Search for the cell housing the specified text and yield its (X, Y) center coordinate. 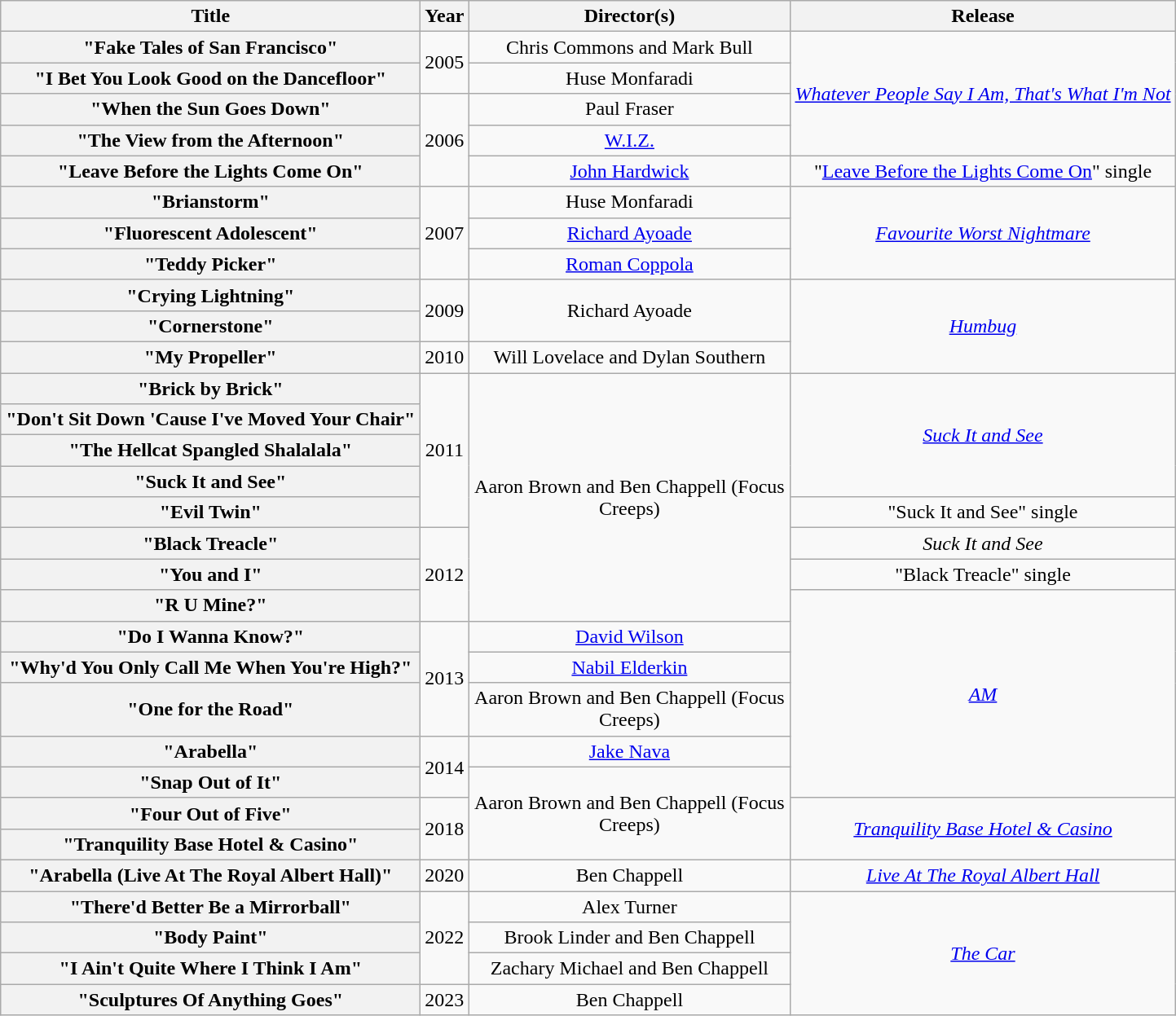
2013 (445, 678)
Jake Nava (629, 751)
"Body Paint" (210, 938)
"Teddy Picker" (210, 264)
"Tranquility Base Hotel & Casino" (210, 844)
Tranquility Base Hotel & Casino (983, 829)
"The View from the Afternoon" (210, 140)
Whatever People Say I Am, That's What I'm Not (983, 94)
"Arabella" (210, 751)
2011 (445, 451)
"Fluorescent Adolescent" (210, 233)
"Leave Before the Lights Come On" single (983, 171)
2012 (445, 574)
"Four Out of Five" (210, 813)
"The Hellcat Spangled Shalalala" (210, 451)
Zachary Michael and Ben Chappell (629, 969)
"You and I" (210, 574)
Paul Fraser (629, 109)
Humbug (983, 326)
"Evil Twin" (210, 512)
2022 (445, 938)
2014 (445, 767)
2005 (445, 63)
2023 (445, 1000)
Chris Commons and Mark Bull (629, 47)
"Fake Tales of San Francisco" (210, 47)
"Crying Lightning" (210, 295)
Nabil Elderkin (629, 667)
David Wilson (629, 636)
2010 (445, 357)
Brook Linder and Ben Chappell (629, 938)
"Suck It and See" (210, 482)
2009 (445, 310)
Year (445, 16)
"Why'd You Only Call Me When You're High?" (210, 667)
Director(s) (629, 16)
Roman Coppola (629, 264)
2007 (445, 233)
Release (983, 16)
Will Lovelace and Dylan Southern (629, 357)
"Suck It and See" single (983, 512)
"Don't Sit Down 'Cause I've Moved Your Chair" (210, 420)
2006 (445, 140)
2018 (445, 829)
"When the Sun Goes Down" (210, 109)
"Brick by Brick" (210, 389)
"Leave Before the Lights Come On" (210, 171)
"Arabella (Live At The Royal Albert Hall)" (210, 875)
"R U Mine?" (210, 605)
"Sculptures Of Anything Goes" (210, 1000)
Alex Turner (629, 907)
W.I.Z. (629, 140)
"Cornerstone" (210, 326)
Favourite Worst Nightmare (983, 233)
"My Propeller" (210, 357)
"Black Treacle" single (983, 574)
The Car (983, 953)
"Brianstorm" (210, 202)
"Do I Wanna Know?" (210, 636)
"I Ain't Quite Where I Think I Am" (210, 969)
"I Bet You Look Good on the Dancefloor" (210, 78)
"There'd Better Be a Mirrorball" (210, 907)
John Hardwick (629, 171)
Live At The Royal Albert Hall (983, 875)
2020 (445, 875)
Title (210, 16)
"One for the Road" (210, 709)
AM (983, 694)
"Black Treacle" (210, 543)
"Snap Out of It" (210, 782)
